Locate the cell with the specified text and output its (x, y) center coordinate. 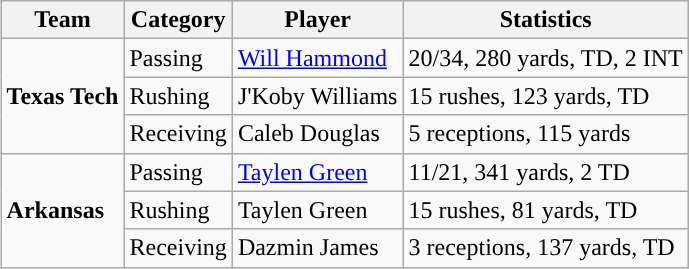
Statistics (546, 20)
Player (318, 20)
15 rushes, 81 yards, TD (546, 210)
5 receptions, 115 yards (546, 134)
Arkansas (62, 210)
3 receptions, 137 yards, TD (546, 248)
Will Hammond (318, 58)
20/34, 280 yards, TD, 2 INT (546, 58)
Team (62, 20)
J'Koby Williams (318, 96)
Dazmin James (318, 248)
Texas Tech (62, 96)
15 rushes, 123 yards, TD (546, 96)
Category (178, 20)
Caleb Douglas (318, 134)
11/21, 341 yards, 2 TD (546, 172)
